Identify which cell holds the provided text, then report its (X, Y) central coordinate. 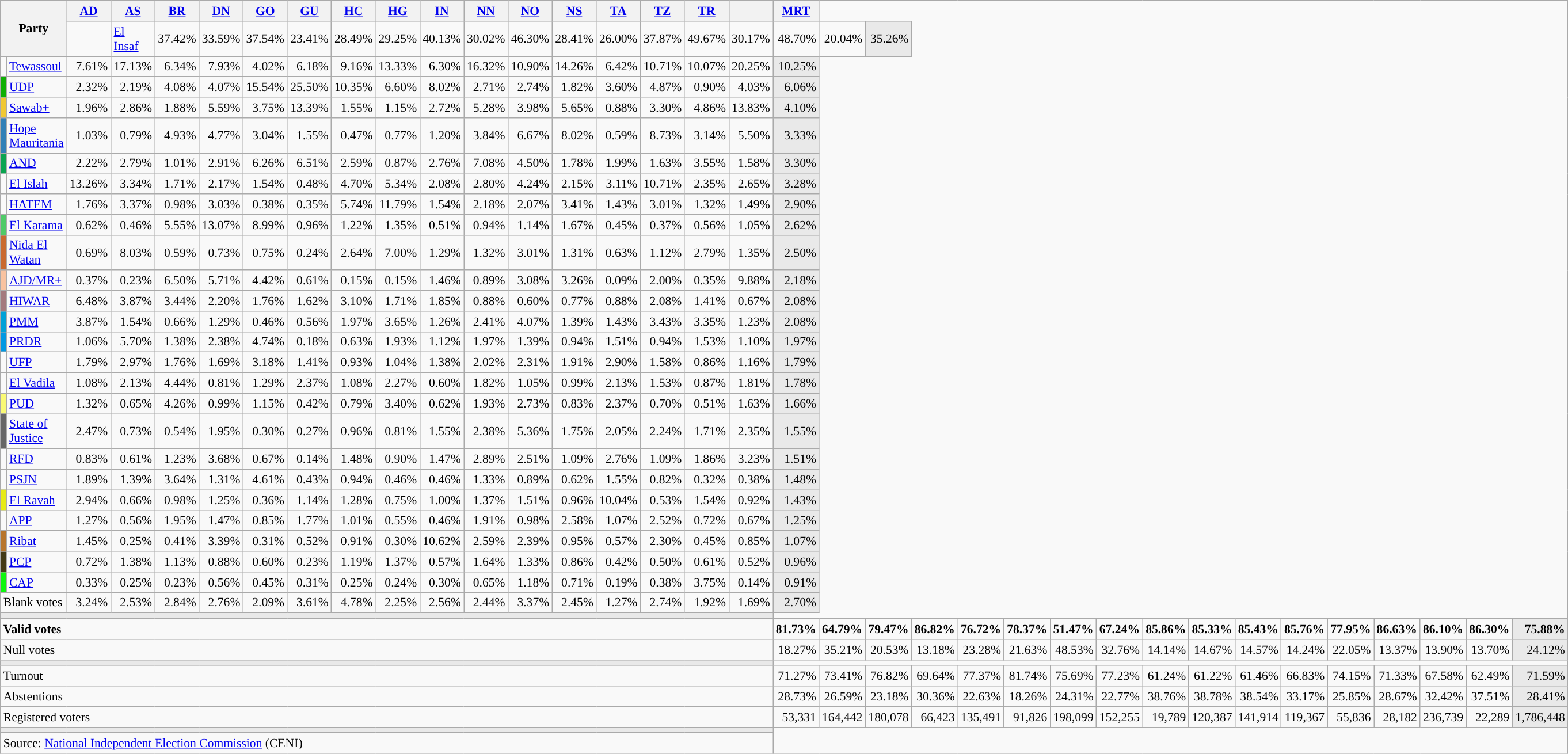
3.65% (397, 322)
5.36% (531, 432)
4.02% (265, 67)
AS (132, 11)
14.67% (1212, 650)
3.61% (310, 603)
6.06% (796, 87)
40.13% (442, 39)
18.27% (796, 650)
77.37% (981, 676)
Party (33, 29)
37.42% (177, 39)
3.10% (353, 301)
0.82% (663, 480)
2.44% (486, 603)
10.07% (707, 67)
0.47% (353, 136)
2.15% (574, 184)
3.03% (221, 204)
NS (574, 11)
135,491 (981, 717)
1.85% (442, 301)
NO (531, 11)
2.80% (486, 184)
6.42% (618, 67)
79.47% (888, 629)
22,289 (1489, 717)
2.65% (751, 184)
1.46% (442, 281)
3.28% (796, 184)
13.33% (397, 67)
3.04% (265, 136)
4.24% (531, 184)
2.53% (132, 603)
2.25% (397, 603)
1.26% (442, 322)
55,836 (1350, 717)
2.32% (89, 87)
85.33% (1212, 629)
1.64% (486, 562)
67.24% (1120, 629)
3.64% (177, 480)
91,826 (1027, 717)
3.43% (663, 322)
2.30% (663, 542)
1.19% (353, 562)
3.11% (618, 184)
85.43% (1258, 629)
2.22% (89, 163)
152,255 (1120, 717)
2.73% (531, 403)
0.54% (177, 432)
0.43% (310, 480)
0.36% (265, 500)
38.76% (1166, 696)
76.72% (981, 629)
HIWAR (37, 301)
El Ravah (37, 500)
1.28% (353, 500)
1.04% (397, 363)
13.90% (1443, 650)
1.22% (353, 225)
CAP (37, 582)
El Vadila (37, 383)
17.13% (132, 67)
0.09% (618, 281)
0.70% (663, 403)
1.86% (707, 459)
0.71% (574, 582)
35.21% (842, 650)
2.58% (574, 521)
3.33% (796, 136)
71.59% (1540, 676)
PRDR (37, 342)
77.23% (1120, 676)
HG (397, 11)
69.64% (935, 676)
BR (177, 11)
28.67% (1397, 696)
11.79% (397, 204)
26.00% (618, 39)
2.89% (486, 459)
20.04% (842, 39)
81.74% (1027, 676)
3.40% (397, 403)
13.37% (1397, 650)
66,423 (935, 717)
61.22% (1212, 676)
7.08% (486, 163)
Nida El Watan (37, 252)
Turnout (387, 676)
2.72% (442, 108)
2.52% (663, 521)
2.94% (89, 500)
0.48% (310, 184)
13.18% (935, 650)
0.69% (89, 252)
4.87% (663, 87)
4.03% (751, 87)
IN (442, 11)
3.23% (751, 459)
85.86% (1166, 629)
73.41% (842, 676)
2.86% (132, 108)
4.26% (177, 403)
1.16% (751, 363)
2.84% (177, 603)
4.77% (221, 136)
32.42% (1443, 696)
30.36% (935, 696)
1.75% (574, 432)
Valid votes (387, 629)
10.35% (353, 87)
49.67% (707, 39)
22.63% (981, 696)
1.96% (89, 108)
71.33% (1397, 676)
119,367 (1304, 717)
AD (89, 11)
21.63% (1027, 650)
14.26% (574, 67)
1.62% (310, 301)
2.31% (531, 363)
75.88% (1540, 629)
20.25% (751, 67)
2.24% (663, 432)
76.82% (888, 676)
48.70% (796, 39)
16.32% (486, 67)
3.08% (531, 281)
66.83% (1304, 676)
6.60% (397, 87)
180,078 (888, 717)
13.39% (310, 108)
3.34% (132, 184)
4.61% (265, 480)
2.56% (442, 603)
PCP (37, 562)
4.44% (177, 383)
1.99% (618, 163)
35.26% (888, 39)
3.39% (221, 542)
Abstentions (387, 696)
NN (486, 11)
22.05% (1350, 650)
8.99% (265, 225)
5.55% (177, 225)
6.26% (265, 163)
3.60% (618, 87)
86.82% (935, 629)
0.92% (751, 500)
13.83% (751, 108)
1.81% (751, 383)
Source: National Independent Election Commission (CENI) (387, 744)
0.93% (353, 363)
14.14% (1166, 650)
6.30% (442, 67)
2.17% (221, 184)
64.79% (842, 629)
7.93% (221, 67)
2.47% (89, 432)
10.62% (442, 542)
2.27% (397, 383)
1.89% (89, 480)
2.39% (531, 542)
28.49% (353, 39)
37.51% (1489, 696)
9.16% (353, 67)
18.26% (1027, 696)
141,914 (1258, 717)
5.34% (397, 184)
10.90% (531, 67)
10.25% (796, 67)
25.50% (310, 87)
El Islah (37, 184)
4.10% (796, 108)
Blank votes (33, 603)
3.26% (574, 281)
PUD (37, 403)
2.20% (221, 301)
86.30% (1489, 629)
1.77% (310, 521)
3.24% (89, 603)
UFP (37, 363)
AJD/MR+ (37, 281)
30.17% (751, 39)
1.66% (796, 403)
HATEM (37, 204)
198,099 (1073, 717)
1.03% (89, 136)
2.70% (796, 603)
61.24% (1166, 676)
5.71% (221, 281)
8.73% (663, 136)
8.03% (132, 252)
2.50% (796, 252)
4.42% (265, 281)
19,789 (1166, 717)
GO (265, 11)
6.48% (89, 301)
1.67% (574, 225)
9.88% (751, 281)
20.53% (888, 650)
4.70% (353, 184)
PMM (37, 322)
46.30% (531, 39)
3.18% (265, 363)
4.86% (707, 108)
48.53% (1073, 650)
TZ (663, 11)
El Karama (37, 225)
5.50% (751, 136)
AND (37, 163)
1.06% (89, 342)
1.20% (442, 136)
3.14% (707, 136)
4.08% (177, 87)
1.10% (751, 342)
37.54% (265, 39)
28,182 (1397, 717)
4.74% (265, 342)
85.76% (1304, 629)
38.78% (1212, 696)
1.18% (531, 582)
4.93% (177, 136)
53,331 (796, 717)
33.59% (221, 39)
28.73% (796, 696)
13.70% (1489, 650)
33.17% (1304, 696)
32.76% (1120, 650)
24.31% (1073, 696)
2.51% (531, 459)
RFD (37, 459)
UDP (37, 87)
Ribat (37, 542)
MRT (796, 11)
7.00% (397, 252)
TA (618, 11)
78.37% (1027, 629)
86.10% (1443, 629)
75.69% (1073, 676)
3.55% (707, 163)
24.12% (1540, 650)
23.28% (981, 650)
7.61% (89, 67)
2.97% (132, 363)
0.19% (618, 582)
13.26% (89, 184)
TR (707, 11)
1.49% (751, 204)
2.64% (353, 252)
6.51% (310, 163)
3.84% (486, 136)
67.58% (1443, 676)
2.09% (265, 603)
GU (310, 11)
6.18% (310, 67)
71.27% (796, 676)
5.28% (486, 108)
1.88% (177, 108)
14.24% (1304, 650)
1.45% (89, 542)
3.35% (707, 322)
25.85% (1350, 696)
2.45% (574, 603)
51.47% (1073, 629)
2.41% (486, 322)
Tewassoul (37, 67)
DN (221, 11)
4.50% (531, 163)
62.49% (1489, 676)
5.65% (574, 108)
6.67% (531, 136)
Null votes (387, 650)
0.41% (177, 542)
22.77% (1120, 696)
15.54% (265, 87)
3.41% (574, 204)
5.70% (132, 342)
2.07% (531, 204)
0.27% (310, 432)
23.18% (888, 696)
3.98% (531, 108)
13.07% (221, 225)
164,442 (842, 717)
77.95% (1350, 629)
61.46% (1258, 676)
23.41% (310, 39)
El Insaf (132, 39)
0.32% (707, 480)
0.33% (89, 582)
120,387 (1212, 717)
2.00% (663, 281)
2.19% (132, 87)
2.62% (796, 225)
5.74% (353, 204)
38.54% (1258, 696)
2.71% (486, 87)
1.92% (707, 603)
37.87% (663, 39)
81.73% (796, 629)
0.95% (574, 542)
PSJN (37, 480)
Registered voters (387, 717)
Sawab+ (37, 108)
14.57% (1258, 650)
3.44% (177, 301)
0.55% (397, 521)
0.53% (663, 500)
26.59% (842, 696)
30.02% (486, 39)
29.25% (397, 39)
1,786,448 (1540, 717)
6.34% (177, 67)
2.02% (486, 363)
1.13% (177, 562)
3.68% (221, 459)
HC (353, 11)
10.04% (618, 500)
State of Justice (37, 432)
0.18% (310, 342)
4.78% (353, 603)
74.15% (1350, 676)
6.50% (177, 281)
1.00% (442, 500)
0.50% (663, 562)
2.91% (221, 163)
86.63% (1397, 629)
APP (37, 521)
Hope Mauritania (37, 136)
2.05% (618, 432)
236,739 (1443, 717)
5.59% (221, 108)
